Return [x, y] of the center of cell containing provided text 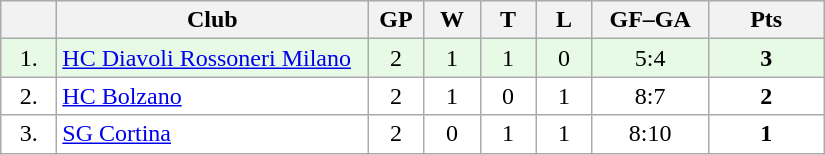
SG Cortina [212, 134]
W [452, 20]
GF–GA [650, 20]
3. [29, 134]
1. [29, 58]
8:7 [650, 96]
L [564, 20]
2. [29, 96]
Club [212, 20]
Pts [766, 20]
HC Diavoli Rossoneri Milano [212, 58]
T [508, 20]
5:4 [650, 58]
HC Bolzano [212, 96]
8:10 [650, 134]
3 [766, 58]
GP [396, 20]
